Determine the [X, Y] coordinate at the center of the cell enclosing the given text.  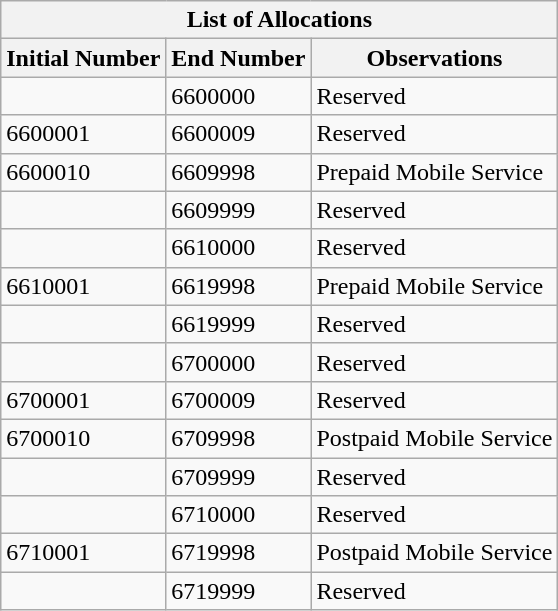
Initial Number [84, 58]
6719999 [238, 591]
6700010 [84, 438]
6609999 [238, 210]
6700001 [84, 400]
6710001 [84, 553]
6610001 [84, 286]
6600010 [84, 172]
6600001 [84, 134]
End Number [238, 58]
6600009 [238, 134]
6709998 [238, 438]
6600000 [238, 96]
Observations [434, 58]
6709999 [238, 477]
6619998 [238, 286]
6710000 [238, 515]
List of Allocations [280, 20]
6619999 [238, 324]
6610000 [238, 248]
6700000 [238, 362]
6609998 [238, 172]
6700009 [238, 400]
6719998 [238, 553]
